Pinpoint the cell where the given text exists, returning its [x, y] midpoint coordinate. 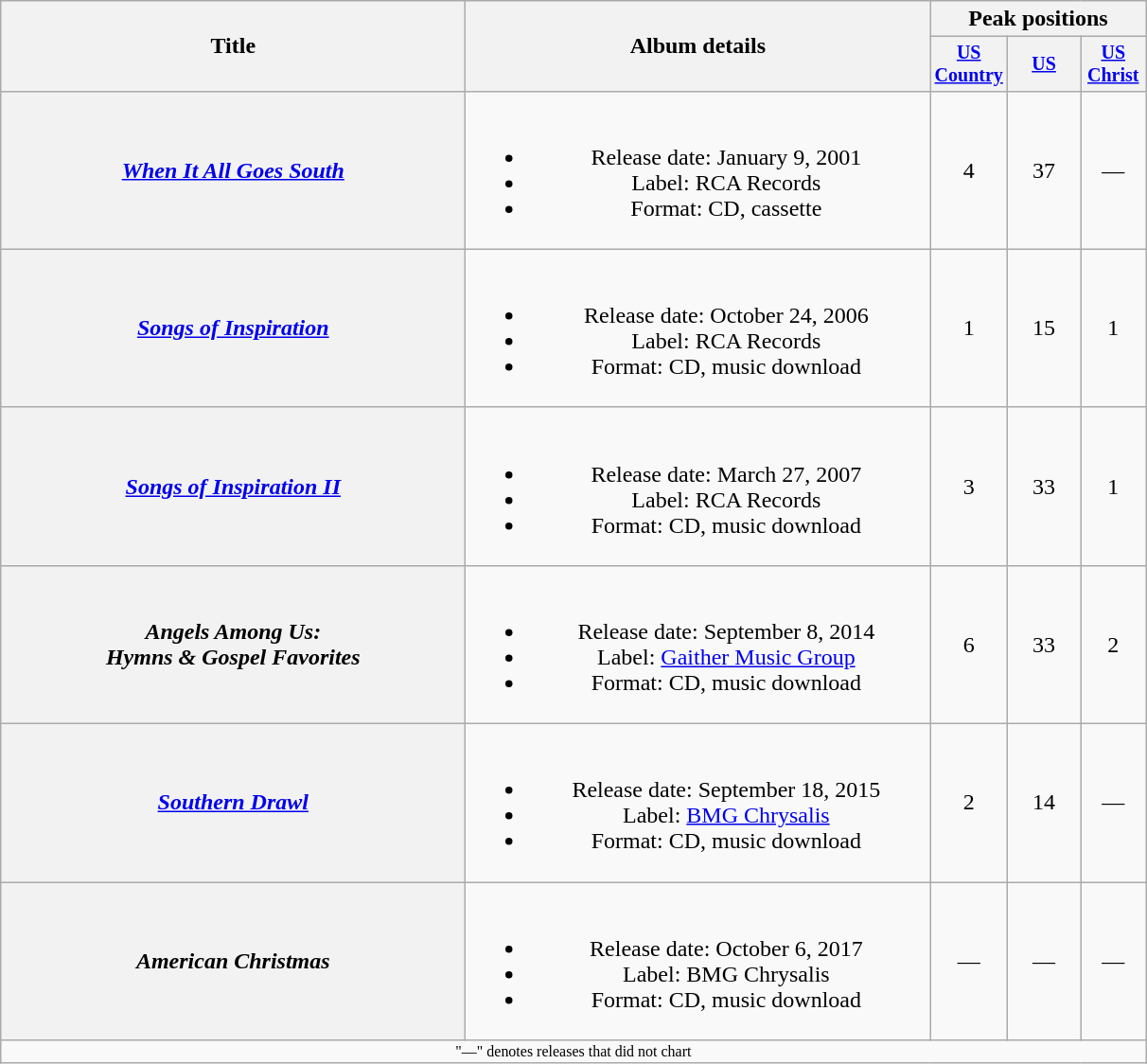
Release date: September 18, 2015Label: BMG ChrysalisFormat: CD, music download [698, 803]
3 [969, 487]
6 [969, 644]
Songs of Inspiration II [233, 487]
Southern Drawl [233, 803]
14 [1045, 803]
US Country [969, 64]
When It All Goes South [233, 170]
Release date: March 27, 2007Label: RCA RecordsFormat: CD, music download [698, 487]
Songs of Inspiration [233, 328]
15 [1045, 328]
Peak positions [1038, 19]
American Christmas [233, 962]
37 [1045, 170]
Title [233, 46]
Release date: October 24, 2006Label: RCA RecordsFormat: CD, music download [698, 328]
Release date: January 9, 2001Label: RCA RecordsFormat: CD, cassette [698, 170]
Angels Among Us:Hymns & Gospel Favorites [233, 644]
US [1045, 64]
US Christ [1113, 64]
"—" denotes releases that did not chart [573, 1052]
Release date: September 8, 2014Label: Gaither Music GroupFormat: CD, music download [698, 644]
Album details [698, 46]
4 [969, 170]
Release date: October 6, 2017Label: BMG ChrysalisFormat: CD, music download [698, 962]
